Determine the (X, Y) coordinate at the center of the cell enclosing the given text.  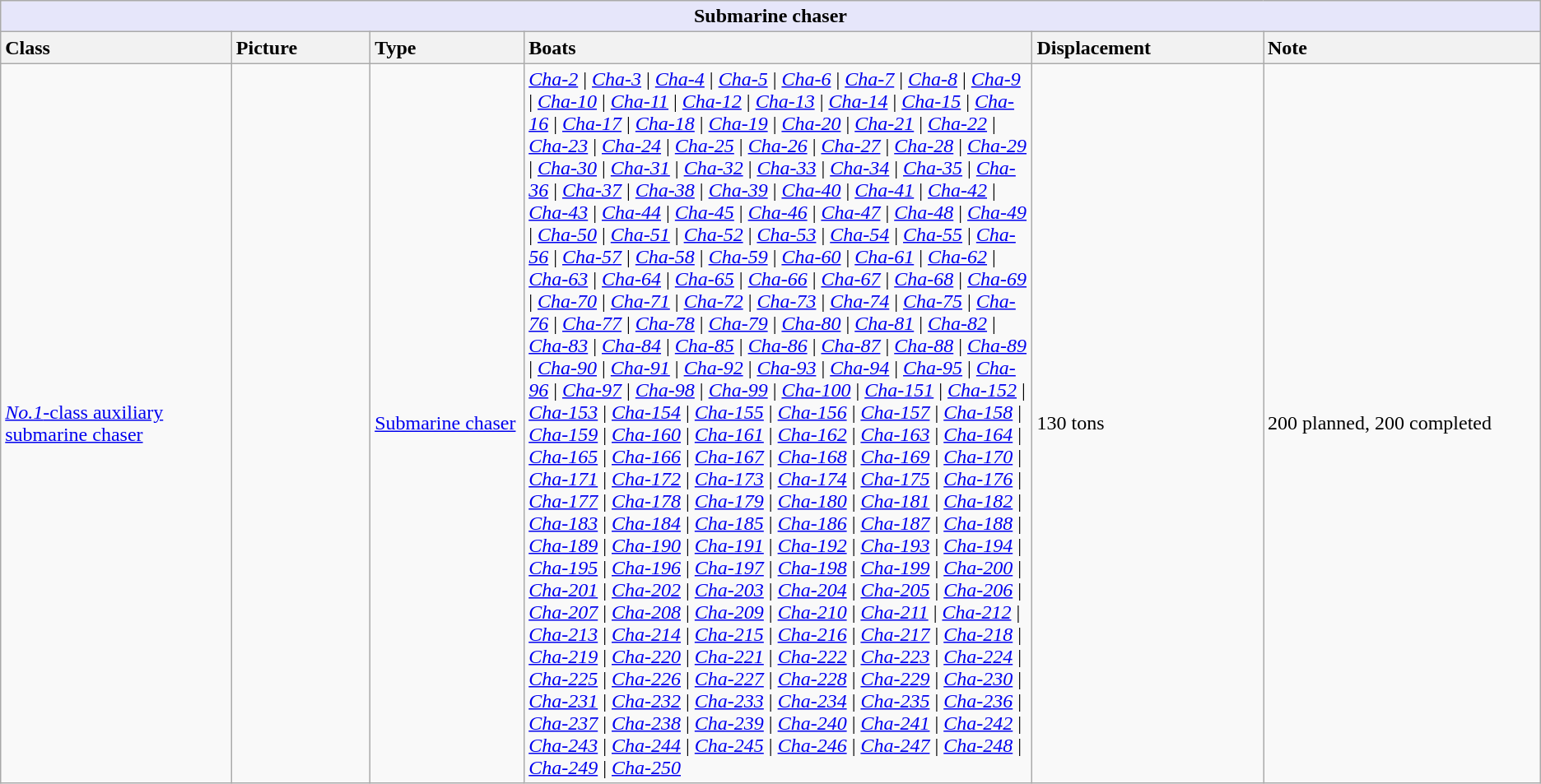
Displacement (1148, 48)
Note (1401, 48)
200 planned, 200 completed (1401, 423)
No.1-class auxiliary submarine chaser (117, 423)
Boats (779, 48)
Type (448, 48)
130 tons (1148, 423)
Picture (300, 48)
Class (117, 48)
